Return (x, y) of the center of cell containing provided text 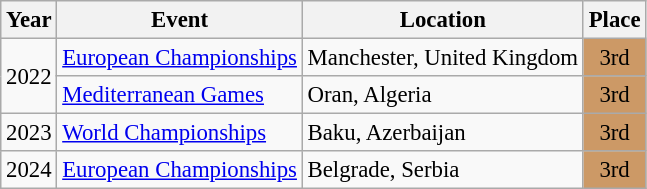
2023 (29, 133)
World Championships (180, 133)
Event (180, 20)
Belgrade, Serbia (442, 170)
Year (29, 20)
2024 (29, 170)
Manchester, United Kingdom (442, 58)
Mediterranean Games (180, 95)
Location (442, 20)
Oran, Algeria (442, 95)
2022 (29, 76)
Place (614, 20)
Baku, Azerbaijan (442, 133)
